Find where the given text appears and provide that cell's center as [X, Y] coordinate. 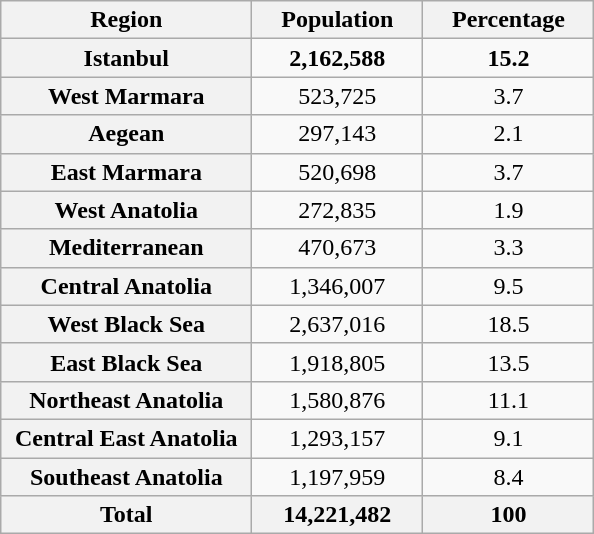
1.9 [508, 210]
Mediterranean [126, 248]
1,346,007 [338, 286]
Aegean [126, 134]
9.5 [508, 286]
1,580,876 [338, 400]
470,673 [338, 248]
1,918,805 [338, 362]
Central East Anatolia [126, 438]
2,162,588 [338, 58]
Istanbul [126, 58]
297,143 [338, 134]
11.1 [508, 400]
2.1 [508, 134]
Southeast Anatolia [126, 477]
Percentage [508, 20]
1,293,157 [338, 438]
East Marmara [126, 172]
3.3 [508, 248]
Population [338, 20]
West Black Sea [126, 324]
Central Anatolia [126, 286]
520,698 [338, 172]
8.4 [508, 477]
14,221,482 [338, 515]
Northeast Anatolia [126, 400]
523,725 [338, 96]
15.2 [508, 58]
18.5 [508, 324]
1,197,959 [338, 477]
Region [126, 20]
West Anatolia [126, 210]
West Marmara [126, 96]
East Black Sea [126, 362]
100 [508, 515]
Total [126, 515]
13.5 [508, 362]
272,835 [338, 210]
9.1 [508, 438]
2,637,016 [338, 324]
